Detect which cell encompasses the target text, then output its [x, y] center coordinate. 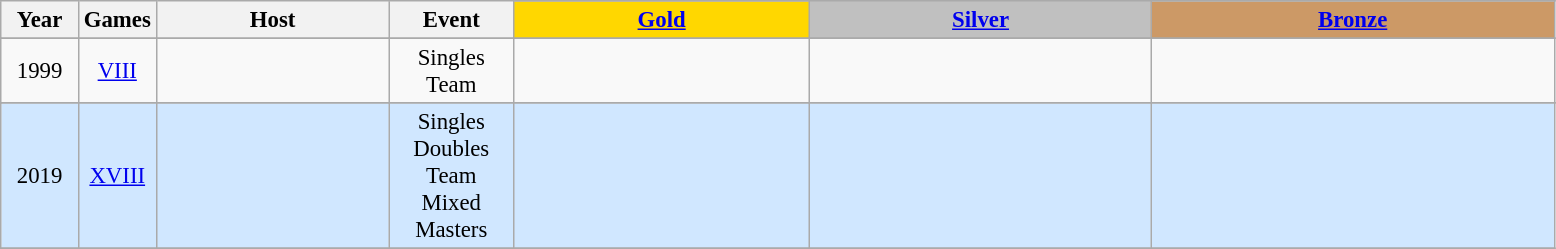
Games [117, 20]
Bronze [1352, 20]
VIII [117, 72]
Host [272, 20]
2019 [40, 176]
Event [451, 20]
1999 [40, 72]
Gold [662, 20]
Singles Doubles Team Mixed Masters [451, 176]
Singles Team [451, 72]
Silver [980, 20]
Year [40, 20]
XVIII [117, 176]
